From the cell containing the given text, extract its center point as [X, Y] coordinate. 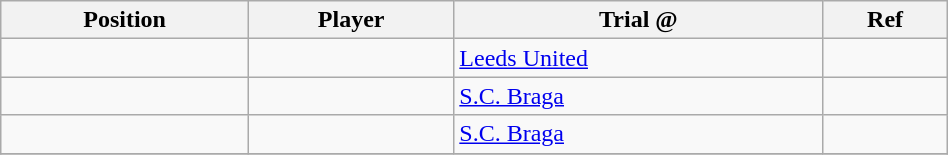
Trial @ [638, 20]
Player [350, 20]
Position [125, 20]
Ref [885, 20]
Leeds United [638, 58]
